Extract the [x, y] coordinate from the center of the cell holding the provided text.  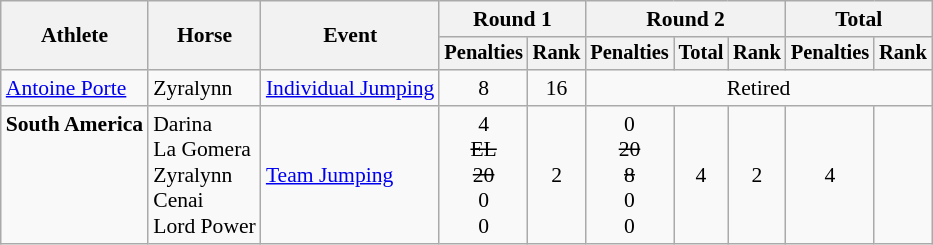
16 [557, 88]
4EL2000 [483, 175]
Athlete [74, 36]
Team Jumping [350, 175]
Retired [758, 88]
Round 2 [685, 19]
Individual Jumping [350, 88]
Antoine Porte [74, 88]
South America [74, 175]
Horse [204, 36]
Round 1 [512, 19]
DarinaLa GomeraZyralynnCenaiLord Power [204, 175]
8 [483, 88]
Zyralynn [204, 88]
Event [350, 36]
020800 [629, 175]
